Scan for the cell matching the given text and deliver its [X, Y] coordinate at center. 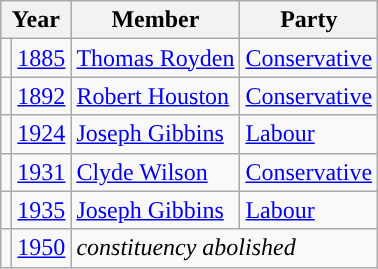
constituency abolished [224, 248]
Clyde Wilson [156, 172]
1931 [42, 172]
1892 [42, 96]
Robert Houston [156, 96]
1950 [42, 248]
Party [309, 20]
Year [36, 20]
1924 [42, 134]
1935 [42, 210]
1885 [42, 58]
Member [156, 20]
Thomas Royden [156, 58]
